Return the (X, Y) coordinate for the center point of the cell that contains the specified text.  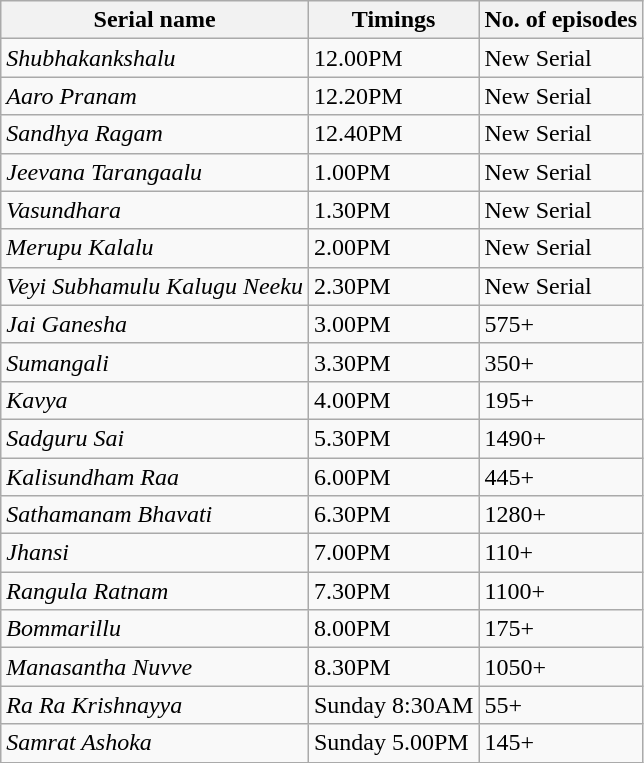
6.00PM (393, 477)
Jhansi (155, 553)
2.30PM (393, 286)
Kalisundham Raa (155, 477)
3.30PM (393, 362)
Sunday 8:30AM (393, 705)
Rangula Ratnam (155, 591)
8.30PM (393, 667)
55+ (561, 705)
7.30PM (393, 591)
1100+ (561, 591)
2.00PM (393, 248)
12.40PM (393, 134)
Merupu Kalalu (155, 248)
195+ (561, 400)
1.30PM (393, 210)
Sumangali (155, 362)
575+ (561, 324)
Timings (393, 20)
175+ (561, 629)
Veyi Subhamulu Kalugu Neeku (155, 286)
7.00PM (393, 553)
1280+ (561, 515)
4.00PM (393, 400)
Sadguru Sai (155, 438)
3.00PM (393, 324)
Shubhakankshalu (155, 58)
Vasundhara (155, 210)
1050+ (561, 667)
Sandhya Ragam (155, 134)
350+ (561, 362)
Manasantha Nuvve (155, 667)
12.00PM (393, 58)
1.00PM (393, 172)
12.20PM (393, 96)
Ra Ra Krishnayya (155, 705)
110+ (561, 553)
Jeevana Tarangaalu (155, 172)
Bommarillu (155, 629)
No. of episodes (561, 20)
5.30PM (393, 438)
145+ (561, 743)
Kavya (155, 400)
Sathamanam Bhavati (155, 515)
445+ (561, 477)
Aaro Pranam (155, 96)
Jai Ganesha (155, 324)
Sunday 5.00PM (393, 743)
Samrat Ashoka (155, 743)
6.30PM (393, 515)
1490+ (561, 438)
8.00PM (393, 629)
Serial name (155, 20)
